Detect which cell encompasses the target text, then output its [X, Y] center coordinate. 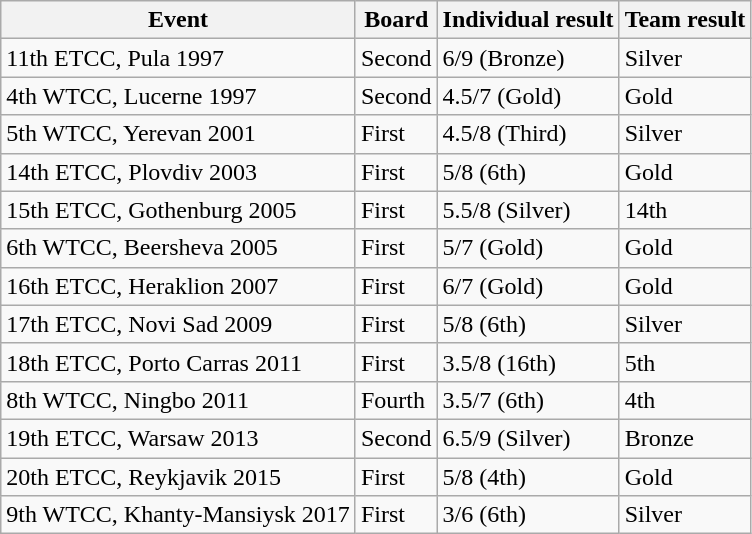
14th [685, 210]
19th ETCC, Warsaw 2013 [178, 438]
4.5/7 (Gold) [528, 96]
20th ETCC, Reykjavik 2015 [178, 477]
5/8 (4th) [528, 477]
5/7 (Gold) [528, 248]
Event [178, 20]
16th ETCC, Heraklion 2007 [178, 286]
3.5/7 (6th) [528, 400]
18th ETCC, Porto Carras 2011 [178, 362]
Bronze [685, 438]
3/6 (6th) [528, 515]
14th ETCC, Plovdiv 2003 [178, 172]
17th ETCC, Novi Sad 2009 [178, 324]
11th ETCC, Pula 1997 [178, 58]
Team result [685, 20]
5th [685, 362]
6th WTCC, Beersheva 2005 [178, 248]
15th ETCC, Gothenburg 2005 [178, 210]
Board [396, 20]
8th WTCC, Ningbo 2011 [178, 400]
Fourth [396, 400]
9th WTCC, Khanty-Mansiysk 2017 [178, 515]
3.5/8 (16th) [528, 362]
6/7 (Gold) [528, 286]
5th WTCC, Yerevan 2001 [178, 134]
4.5/8 (Third) [528, 134]
6/9 (Bronze) [528, 58]
4th WTCC, Lucerne 1997 [178, 96]
4th [685, 400]
Individual result [528, 20]
6.5/9 (Silver) [528, 438]
5.5/8 (Silver) [528, 210]
